Locate the cell with the specified text and output its [x, y] center coordinate. 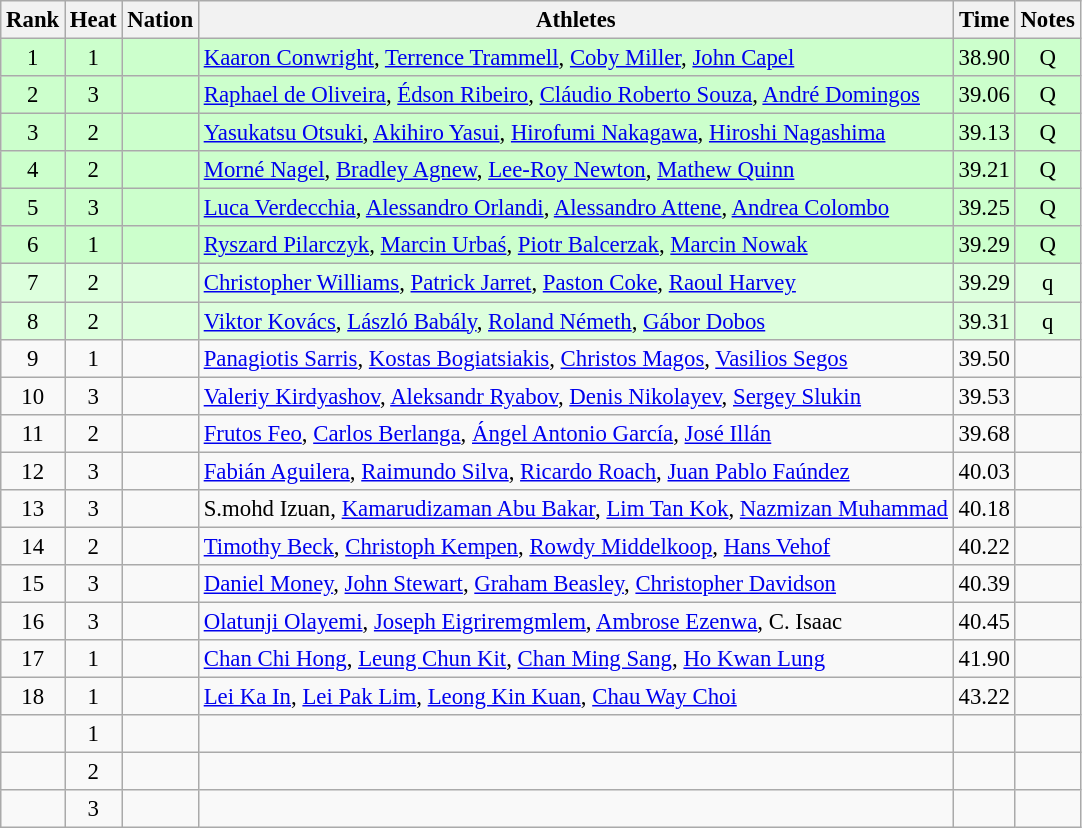
40.03 [984, 471]
39.68 [984, 433]
43.22 [984, 697]
Daniel Money, John Stewart, Graham Beasley, Christopher Davidson [576, 584]
Luca Verdecchia, Alessandro Orlandi, Alessandro Attene, Andrea Colombo [576, 208]
Valeriy Kirdyashov, Aleksandr Ryabov, Denis Nikolayev, Sergey Slukin [576, 396]
4 [33, 170]
8 [33, 321]
Rank [33, 20]
Christopher Williams, Patrick Jarret, Paston Coke, Raoul Harvey [576, 283]
41.90 [984, 659]
Panagiotis Sarris, Kostas Bogiatsiakis, Christos Magos, Vasilios Segos [576, 358]
15 [33, 584]
Notes [1048, 20]
Time [984, 20]
Chan Chi Hong, Leung Chun Kit, Chan Ming Sang, Ho Kwan Lung [576, 659]
13 [33, 509]
40.22 [984, 546]
S.mohd Izuan, Kamarudizaman Abu Bakar, Lim Tan Kok, Nazmizan Muhammad [576, 509]
Kaaron Conwright, Terrence Trammell, Coby Miller, John Capel [576, 58]
14 [33, 546]
Olatunji Olayemi, Joseph Eigriremgmlem, Ambrose Ezenwa, C. Isaac [576, 621]
9 [33, 358]
Fabián Aguilera, Raimundo Silva, Ricardo Roach, Juan Pablo Faúndez [576, 471]
7 [33, 283]
Athletes [576, 20]
18 [33, 697]
17 [33, 659]
Timothy Beck, Christoph Kempen, Rowdy Middelkoop, Hans Vehof [576, 546]
Ryszard Pilarczyk, Marcin Urbaś, Piotr Balcerzak, Marcin Nowak [576, 245]
Viktor Kovács, László Babály, Roland Németh, Gábor Dobos [576, 321]
16 [33, 621]
5 [33, 208]
39.13 [984, 133]
40.39 [984, 584]
39.53 [984, 396]
39.50 [984, 358]
10 [33, 396]
Heat [94, 20]
39.25 [984, 208]
38.90 [984, 58]
12 [33, 471]
Yasukatsu Otsuki, Akihiro Yasui, Hirofumi Nakagawa, Hiroshi Nagashima [576, 133]
40.45 [984, 621]
6 [33, 245]
39.31 [984, 321]
Morné Nagel, Bradley Agnew, Lee-Roy Newton, Mathew Quinn [576, 170]
Nation [160, 20]
Lei Ka In, Lei Pak Lim, Leong Kin Kuan, Chau Way Choi [576, 697]
11 [33, 433]
40.18 [984, 509]
39.06 [984, 95]
Raphael de Oliveira, Édson Ribeiro, Cláudio Roberto Souza, André Domingos [576, 95]
Frutos Feo, Carlos Berlanga, Ángel Antonio García, José Illán [576, 433]
39.21 [984, 170]
